Pinpoint the cell where the given text exists, returning its [x, y] midpoint coordinate. 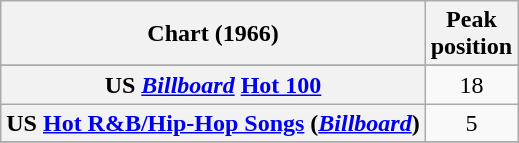
18 [471, 85]
5 [471, 123]
US Hot R&B/Hip-Hop Songs (Billboard) [213, 123]
Peak position [471, 34]
US Billboard Hot 100 [213, 85]
Chart (1966) [213, 34]
